Scan for the cell matching the given text and deliver its [X, Y] coordinate at center. 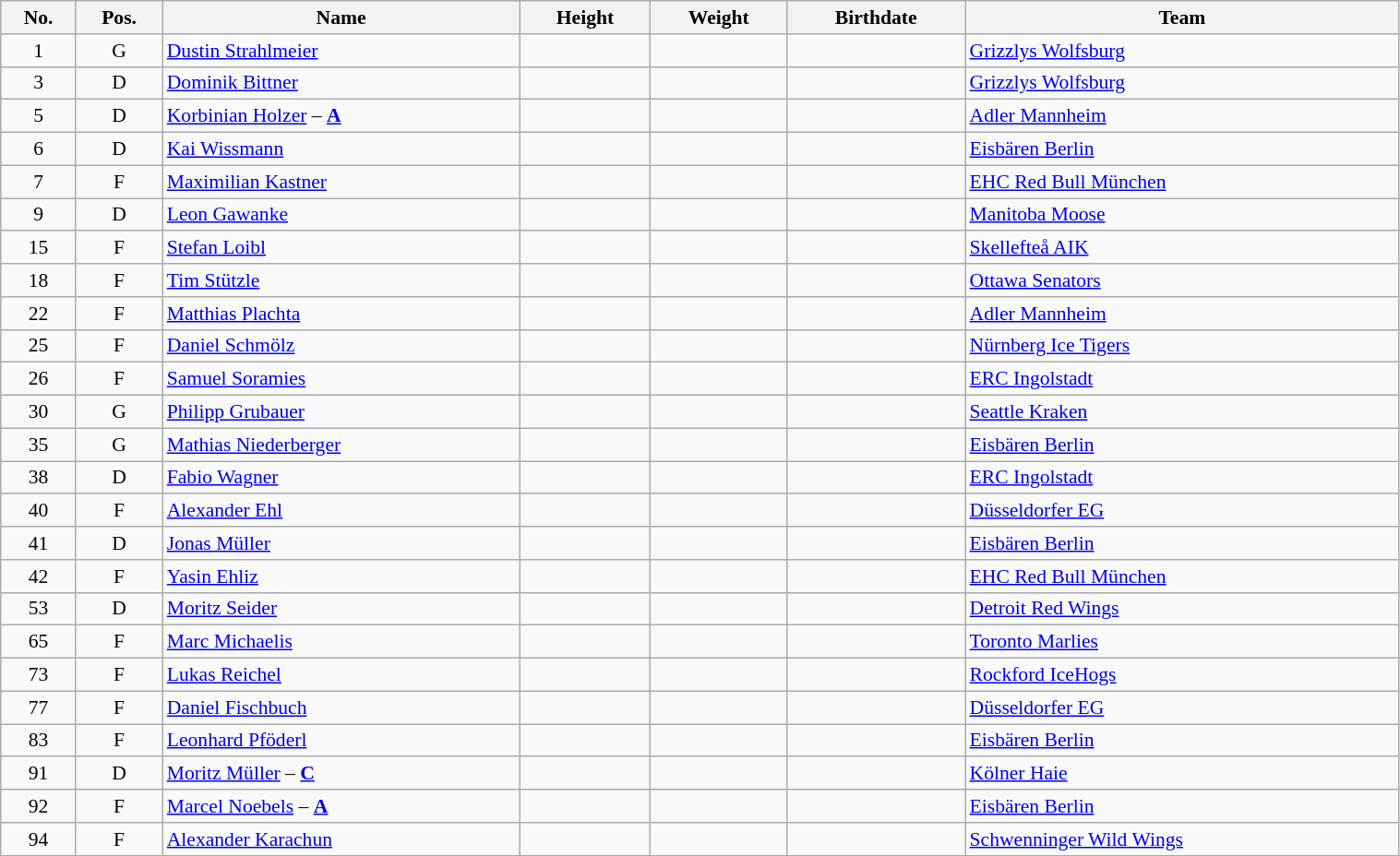
Yasin Ehliz [341, 577]
40 [39, 511]
Kai Wissmann [341, 149]
91 [39, 774]
Team [1182, 18]
Manitoba Moose [1182, 215]
30 [39, 412]
77 [39, 707]
Leon Gawanke [341, 215]
Pos. [118, 18]
Mathias Niederberger [341, 445]
Alexander Ehl [341, 511]
41 [39, 543]
73 [39, 675]
Jonas Müller [341, 543]
Tim Stützle [341, 280]
Nürnberg Ice Tigers [1182, 346]
Stefan Loibl [341, 248]
5 [39, 116]
Name [341, 18]
Kölner Haie [1182, 774]
Ottawa Senators [1182, 280]
6 [39, 149]
65 [39, 642]
Marc Michaelis [341, 642]
92 [39, 806]
35 [39, 445]
Daniel Fischbuch [341, 707]
Seattle Kraken [1182, 412]
53 [39, 609]
3 [39, 83]
Moritz Müller – C [341, 774]
Daniel Schmölz [341, 346]
38 [39, 478]
Samuel Soramies [341, 379]
Height [585, 18]
94 [39, 839]
7 [39, 182]
Toronto Marlies [1182, 642]
Fabio Wagner [341, 478]
22 [39, 314]
Marcel Noebels – A [341, 806]
Birthdate [877, 18]
Dustin Strahlmeier [341, 51]
18 [39, 280]
15 [39, 248]
Leonhard Pföderl [341, 741]
9 [39, 215]
Alexander Karachun [341, 839]
Philipp Grubauer [341, 412]
Schwenninger Wild Wings [1182, 839]
Skellefteå AIK [1182, 248]
Maximilian Kastner [341, 182]
No. [39, 18]
42 [39, 577]
Lukas Reichel [341, 675]
Rockford IceHogs [1182, 675]
1 [39, 51]
25 [39, 346]
83 [39, 741]
Weight [719, 18]
Matthias Plachta [341, 314]
Moritz Seider [341, 609]
26 [39, 379]
Detroit Red Wings [1182, 609]
Korbinian Holzer – A [341, 116]
Dominik Bittner [341, 83]
